Locate the cell with the specified text and output its (x, y) center coordinate. 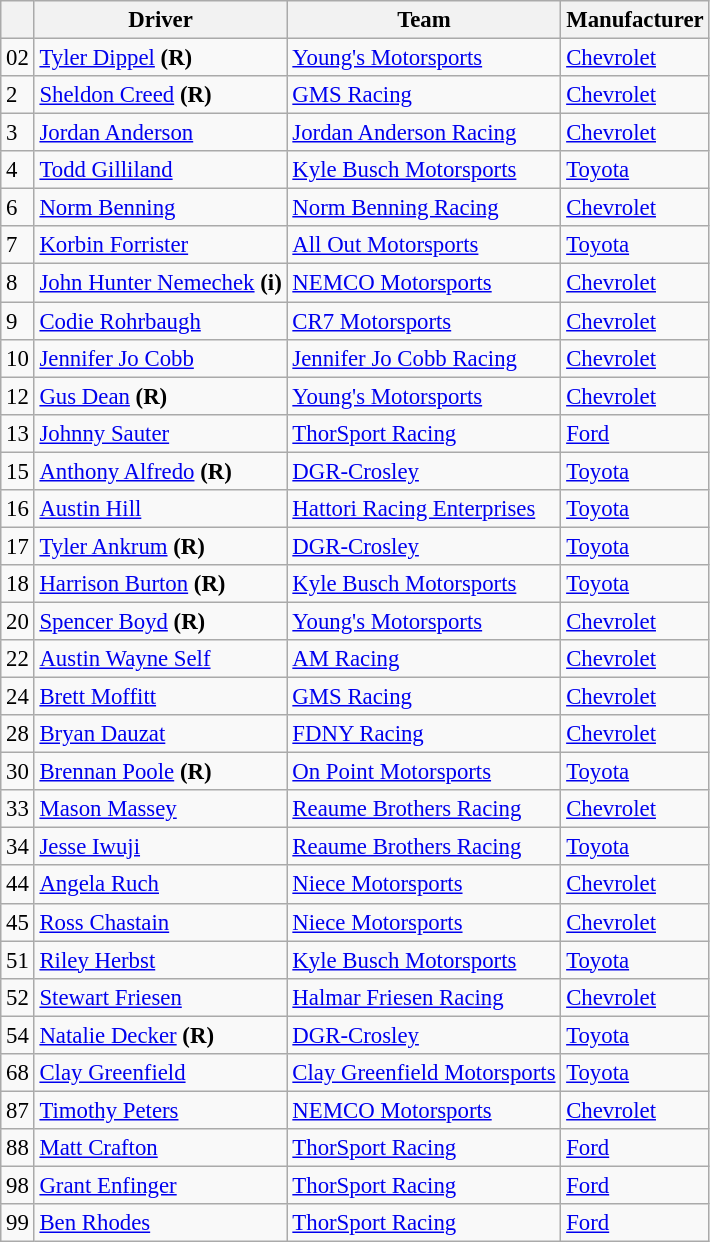
Jennifer Jo Cobb Racing (424, 358)
Driver (160, 20)
John Hunter Nemechek (i) (160, 283)
Brennan Poole (R) (160, 772)
9 (18, 321)
On Point Motorsports (424, 772)
6 (18, 208)
Bryan Dauzat (160, 734)
Halmar Friesen Racing (424, 997)
Matt Crafton (160, 1148)
88 (18, 1148)
22 (18, 659)
Ross Chastain (160, 922)
Gus Dean (R) (160, 396)
All Out Motorsports (424, 245)
2 (18, 95)
02 (18, 58)
44 (18, 885)
4 (18, 170)
51 (18, 960)
Codie Rohrbaugh (160, 321)
Team (424, 20)
Austin Hill (160, 509)
Timothy Peters (160, 1110)
Stewart Friesen (160, 997)
Austin Wayne Self (160, 659)
Korbin Forrister (160, 245)
Natalie Decker (R) (160, 1035)
Tyler Dippel (R) (160, 58)
Norm Benning (160, 208)
10 (18, 358)
3 (18, 133)
Hattori Racing Enterprises (424, 509)
18 (18, 584)
Johnny Sauter (160, 433)
52 (18, 997)
Spencer Boyd (R) (160, 621)
8 (18, 283)
Todd Gilliland (160, 170)
16 (18, 509)
Riley Herbst (160, 960)
Ben Rhodes (160, 1223)
99 (18, 1223)
Tyler Ankrum (R) (160, 546)
45 (18, 922)
Clay Greenfield (160, 1073)
54 (18, 1035)
Jordan Anderson (160, 133)
Manufacturer (635, 20)
Jennifer Jo Cobb (160, 358)
Mason Massey (160, 809)
20 (18, 621)
34 (18, 847)
Jesse Iwuji (160, 847)
17 (18, 546)
15 (18, 471)
Norm Benning Racing (424, 208)
12 (18, 396)
87 (18, 1110)
Anthony Alfredo (R) (160, 471)
68 (18, 1073)
28 (18, 734)
FDNY Racing (424, 734)
33 (18, 809)
Clay Greenfield Motorsports (424, 1073)
24 (18, 697)
30 (18, 772)
Grant Enfinger (160, 1185)
Brett Moffitt (160, 697)
Harrison Burton (R) (160, 584)
Sheldon Creed (R) (160, 95)
AM Racing (424, 659)
98 (18, 1185)
CR7 Motorsports (424, 321)
Angela Ruch (160, 885)
Jordan Anderson Racing (424, 133)
7 (18, 245)
13 (18, 433)
